Capture the cell that displays the provided text and extract its (X, Y) central coordinate. 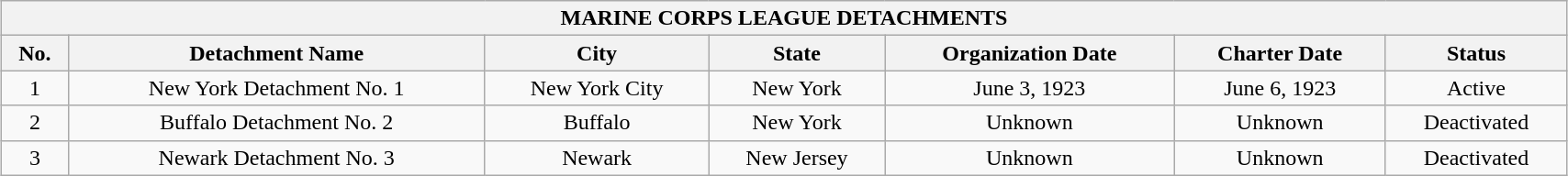
MARINE CORPS LEAGUE DETACHMENTS (784, 18)
New York Detachment No. 1 (276, 88)
June 6, 1923 (1280, 88)
No. (35, 53)
Organization Date (1030, 53)
Buffalo (597, 123)
Charter Date (1280, 53)
June 3, 1923 (1030, 88)
Buffalo Detachment No. 2 (276, 123)
Status (1476, 53)
3 (35, 158)
State (797, 53)
2 (35, 123)
Newark Detachment No. 3 (276, 158)
1 (35, 88)
Active (1476, 88)
New Jersey (797, 158)
New York City (597, 88)
Detachment Name (276, 53)
Newark (597, 158)
City (597, 53)
